Search for the cell housing the specified text and yield its [x, y] center coordinate. 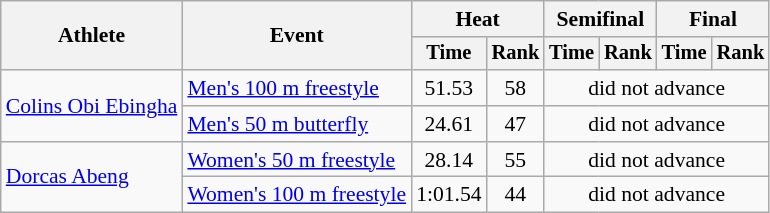
Dorcas Abeng [92, 178]
58 [516, 88]
55 [516, 160]
Women's 100 m freestyle [296, 195]
28.14 [448, 160]
24.61 [448, 124]
44 [516, 195]
Colins Obi Ebingha [92, 106]
Event [296, 36]
47 [516, 124]
Women's 50 m freestyle [296, 160]
1:01.54 [448, 195]
Athlete [92, 36]
Final [713, 19]
51.53 [448, 88]
Heat [478, 19]
Men's 100 m freestyle [296, 88]
Semifinal [600, 19]
Men's 50 m butterfly [296, 124]
